Find where the given text appears and provide that cell's center as (X, Y) coordinate. 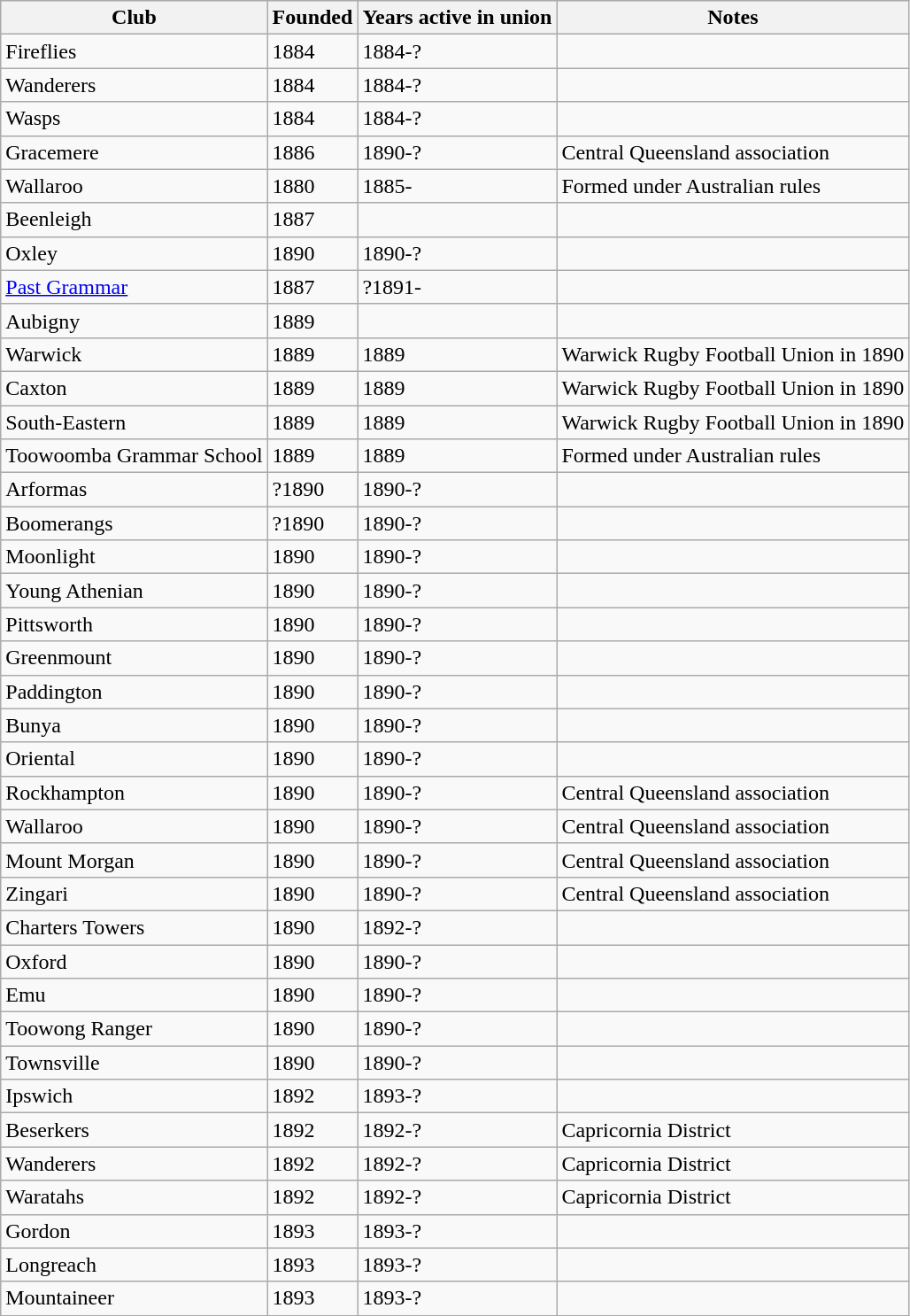
Paddington (135, 692)
?1891- (457, 287)
Wasps (135, 119)
1880 (312, 186)
Townsville (135, 1063)
Pittsworth (135, 624)
1886 (312, 152)
Mountaineer (135, 1298)
Years active in union (457, 18)
Greenmount (135, 658)
Young Athenian (135, 591)
Moonlight (135, 557)
Founded (312, 18)
Club (135, 18)
Toowong Ranger (135, 1029)
Ipswich (135, 1096)
Warwick (135, 354)
Fireflies (135, 51)
Gracemere (135, 152)
Mount Morgan (135, 860)
Charters Towers (135, 927)
1885- (457, 186)
Beenleigh (135, 220)
Arformas (135, 490)
Gordon (135, 1231)
Rockhampton (135, 793)
Waratahs (135, 1197)
Zingari (135, 894)
Caxton (135, 388)
Beserkers (135, 1130)
Bunya (135, 725)
Oxford (135, 961)
Boomerangs (135, 523)
Past Grammar (135, 287)
Emu (135, 995)
Oxley (135, 253)
Toowoomba Grammar School (135, 456)
South-Eastern (135, 422)
Aubigny (135, 321)
Longreach (135, 1265)
Oriental (135, 759)
Notes (733, 18)
